For the text-containing cell, return its midpoint in [x, y] coordinate format. 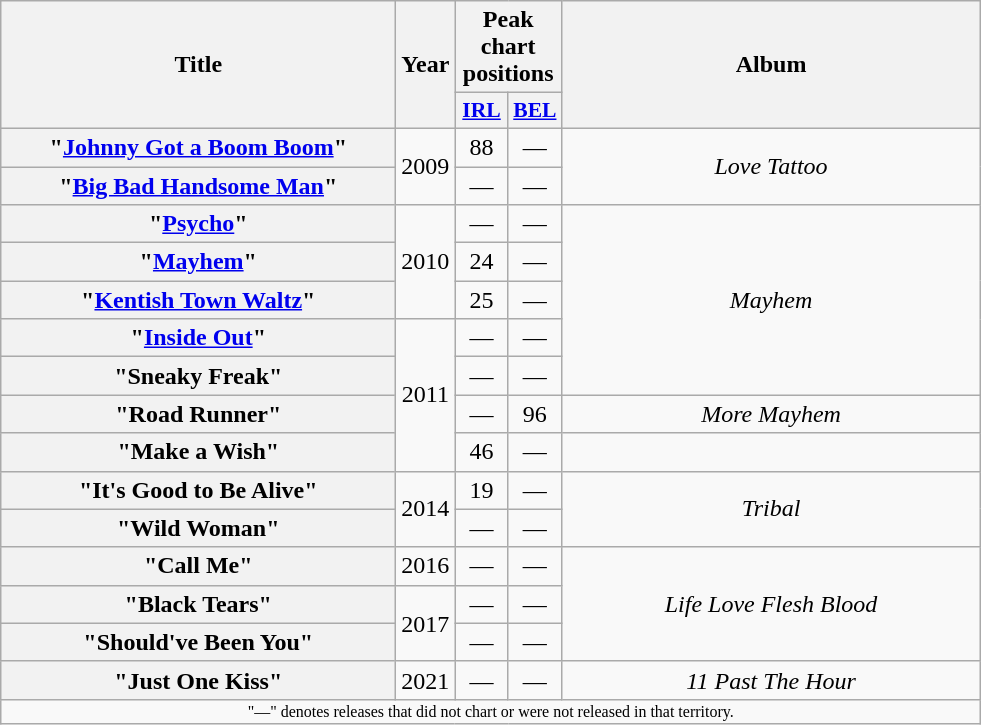
"Make a Wish" [198, 452]
Peak chart positions [508, 47]
25 [482, 300]
"Big Bad Handsome Man" [198, 185]
2016 [426, 566]
Year [426, 65]
More Mayhem [772, 414]
Album [772, 65]
2017 [426, 623]
"Mayhem" [198, 262]
2014 [426, 509]
"Psycho" [198, 224]
96 [534, 414]
24 [482, 262]
"Just One Kiss" [198, 680]
2011 [426, 395]
"Sneaky Freak" [198, 376]
2009 [426, 166]
2010 [426, 262]
11 Past The Hour [772, 680]
46 [482, 452]
Tribal [772, 509]
BEL [534, 111]
19 [482, 490]
"Johnny Got a Boom Boom" [198, 147]
"—" denotes releases that did not chart or were not released in that territory. [491, 711]
"Should've Been You" [198, 642]
Title [198, 65]
2021 [426, 680]
Mayhem [772, 300]
"Black Tears" [198, 604]
"It's Good to Be Alive" [198, 490]
Love Tattoo [772, 166]
Life Love Flesh Blood [772, 604]
88 [482, 147]
IRL [482, 111]
"Wild Woman" [198, 528]
"Kentish Town Waltz" [198, 300]
"Call Me" [198, 566]
"Road Runner" [198, 414]
"Inside Out" [198, 338]
